Return the [X, Y] coordinate for the center point of the cell that contains the specified text.  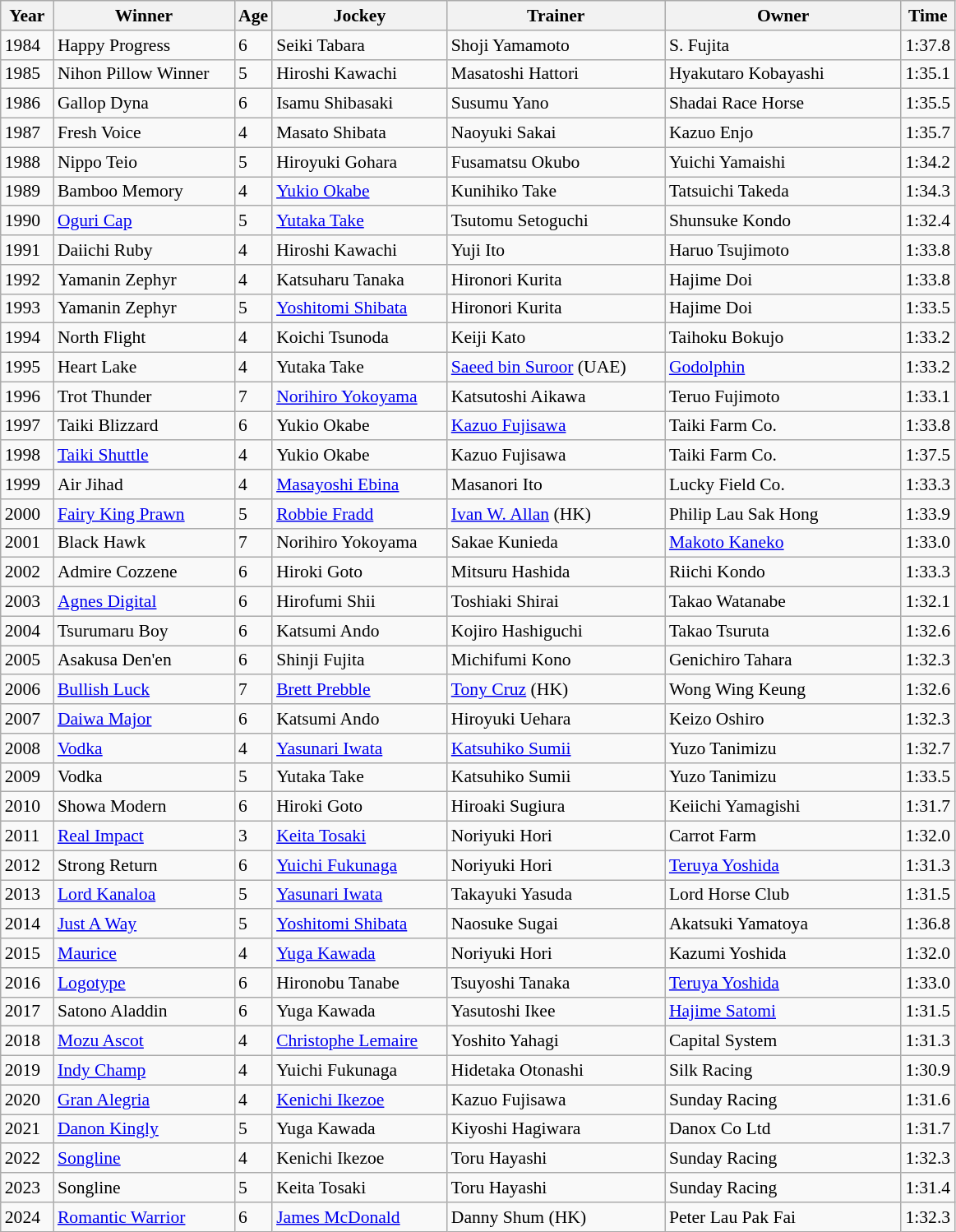
Akatsuki Yamatoya [783, 924]
Haruo Tsujimoto [783, 250]
Taiki Shuttle [144, 456]
Fusamatsu Okubo [556, 162]
Carrot Farm [783, 836]
Fresh Voice [144, 133]
Godolphin [783, 368]
Year [27, 16]
Susumu Yano [556, 104]
Just A Way [144, 924]
1:35.7 [927, 133]
1:37.8 [927, 45]
Kiyoshi Hagiwara [556, 1129]
1:34.3 [927, 192]
Daiwa Major [144, 719]
2008 [27, 748]
Brett Prebble [360, 690]
1998 [27, 456]
1:36.8 [927, 924]
1:32.4 [927, 221]
Happy Progress [144, 45]
1994 [27, 338]
Takao Tsuruta [783, 631]
Maurice [144, 953]
1988 [27, 162]
2021 [27, 1129]
Trot Thunder [144, 396]
1984 [27, 45]
2010 [27, 807]
Christophe Lemaire [360, 1041]
Mozu Ascot [144, 1041]
Showa Modern [144, 807]
1:37.5 [927, 456]
Kazumi Yoshida [783, 953]
2009 [27, 777]
2001 [27, 543]
2011 [27, 836]
Naoyuki Sakai [556, 133]
Indy Champ [144, 1071]
Shunsuke Kondo [783, 221]
Koichi Tsunoda [360, 338]
1991 [27, 250]
Seiki Tabara [360, 45]
2019 [27, 1071]
Masatoshi Hattori [556, 74]
1986 [27, 104]
2023 [27, 1188]
Agnes Digital [144, 602]
1990 [27, 221]
1:35.1 [927, 74]
Daiichi Ruby [144, 250]
Owner [783, 16]
Silk Racing [783, 1071]
Tony Cruz (HK) [556, 690]
Mitsuru Hashida [556, 572]
Hiroyuki Uehara [556, 719]
2022 [27, 1159]
Bullish Luck [144, 690]
Danox Co Ltd [783, 1129]
Shinji Fujita [360, 660]
Heart Lake [144, 368]
Keiichi Yamagishi [783, 807]
Michifumi Kono [556, 660]
Wong Wing Keung [783, 690]
North Flight [144, 338]
Robbie Fradd [360, 514]
Lord Kanaloa [144, 895]
2007 [27, 719]
Masato Shibata [360, 133]
Lucky Field Co. [783, 484]
2024 [27, 1217]
Fairy King Prawn [144, 514]
Hironobu Tanabe [360, 983]
Shoji Yamamoto [556, 45]
1:32.1 [927, 602]
Romantic Warrior [144, 1217]
1:31.6 [927, 1100]
Genichiro Tahara [783, 660]
2003 [27, 602]
Katsuharu Tanaka [360, 280]
1995 [27, 368]
Gran Alegria [144, 1100]
Yuichi Yamaishi [783, 162]
1989 [27, 192]
Kojiro Hashiguchi [556, 631]
2015 [27, 953]
Bamboo Memory [144, 192]
Winner [144, 16]
3 [253, 836]
Philip Lau Sak Hong [783, 514]
Gallop Dyna [144, 104]
Shadai Race Horse [783, 104]
Admire Cozzene [144, 572]
Katsutoshi Aikawa [556, 396]
Capital System [783, 1041]
S. Fujita [783, 45]
Lord Horse Club [783, 895]
1999 [27, 484]
Hiroyuki Gohara [360, 162]
1:35.5 [927, 104]
Jockey [360, 16]
Hidetaka Otonashi [556, 1071]
Riichi Kondo [783, 572]
2005 [27, 660]
1:30.9 [927, 1071]
Oguri Cap [144, 221]
Trainer [556, 16]
Real Impact [144, 836]
Logotype [144, 983]
Yuji Ito [556, 250]
1985 [27, 74]
2002 [27, 572]
Ivan W. Allan (HK) [556, 514]
Masayoshi Ebina [360, 484]
Black Hawk [144, 543]
2020 [27, 1100]
Naosuke Sugai [556, 924]
2018 [27, 1041]
Hirofumi Shii [360, 602]
Keiji Kato [556, 338]
2006 [27, 690]
Tsuyoshi Tanaka [556, 983]
1997 [27, 426]
2016 [27, 983]
Strong Return [144, 865]
1:33.9 [927, 514]
2004 [27, 631]
Air Jihad [144, 484]
Danon Kingly [144, 1129]
2014 [27, 924]
Yoshito Yahagi [556, 1041]
Danny Shum (HK) [556, 1217]
1992 [27, 280]
Yasutoshi Ikee [556, 1012]
Asakusa Den'en [144, 660]
Tsutomu Setoguchi [556, 221]
Isamu Shibasaki [360, 104]
James McDonald [360, 1217]
1993 [27, 308]
Makoto Kaneko [783, 543]
2012 [27, 865]
Hajime Satomi [783, 1012]
Keizo Oshiro [783, 719]
Kunihiko Take [556, 192]
Nihon Pillow Winner [144, 74]
Taihoku Bokujo [783, 338]
1:32.7 [927, 748]
2013 [27, 895]
Hiroaki Sugiura [556, 807]
Time [927, 16]
Saeed bin Suroor (UAE) [556, 368]
1:31.4 [927, 1188]
1987 [27, 133]
2000 [27, 514]
1996 [27, 396]
2017 [27, 1012]
Age [253, 16]
Hyakutaro Kobayashi [783, 74]
1:34.2 [927, 162]
Toshiaki Shirai [556, 602]
Masanori Ito [556, 484]
1:33.1 [927, 396]
Tatsuichi Takeda [783, 192]
Kazuo Enjo [783, 133]
Peter Lau Pak Fai [783, 1217]
Teruo Fujimoto [783, 396]
Tsurumaru Boy [144, 631]
Takayuki Yasuda [556, 895]
Satono Aladdin [144, 1012]
Nippo Teio [144, 162]
Taiki Blizzard [144, 426]
Sakae Kunieda [556, 543]
Takao Watanabe [783, 602]
